Output the [x, y] coordinate of the center of the cell containing the given text.  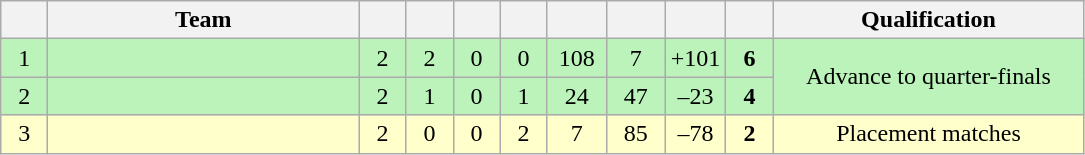
+101 [696, 58]
Placement matches [928, 134]
108 [576, 58]
Advance to quarter-finals [928, 77]
24 [576, 96]
3 [24, 134]
Team [204, 20]
85 [636, 134]
6 [750, 58]
Qualification [928, 20]
47 [636, 96]
–78 [696, 134]
4 [750, 96]
–23 [696, 96]
